Detect which cell encompasses the target text, then output its (x, y) center coordinate. 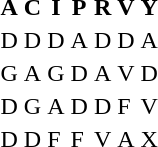
F (126, 106)
V (126, 73)
